Capture the cell that displays the provided text and extract its (x, y) central coordinate. 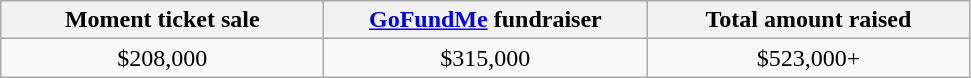
$208,000 (162, 58)
$315,000 (486, 58)
GoFundMe fundraiser (486, 20)
Total amount raised (808, 20)
Moment ticket sale (162, 20)
$523,000+ (808, 58)
